Locate the cell with the specified text and output its [x, y] center coordinate. 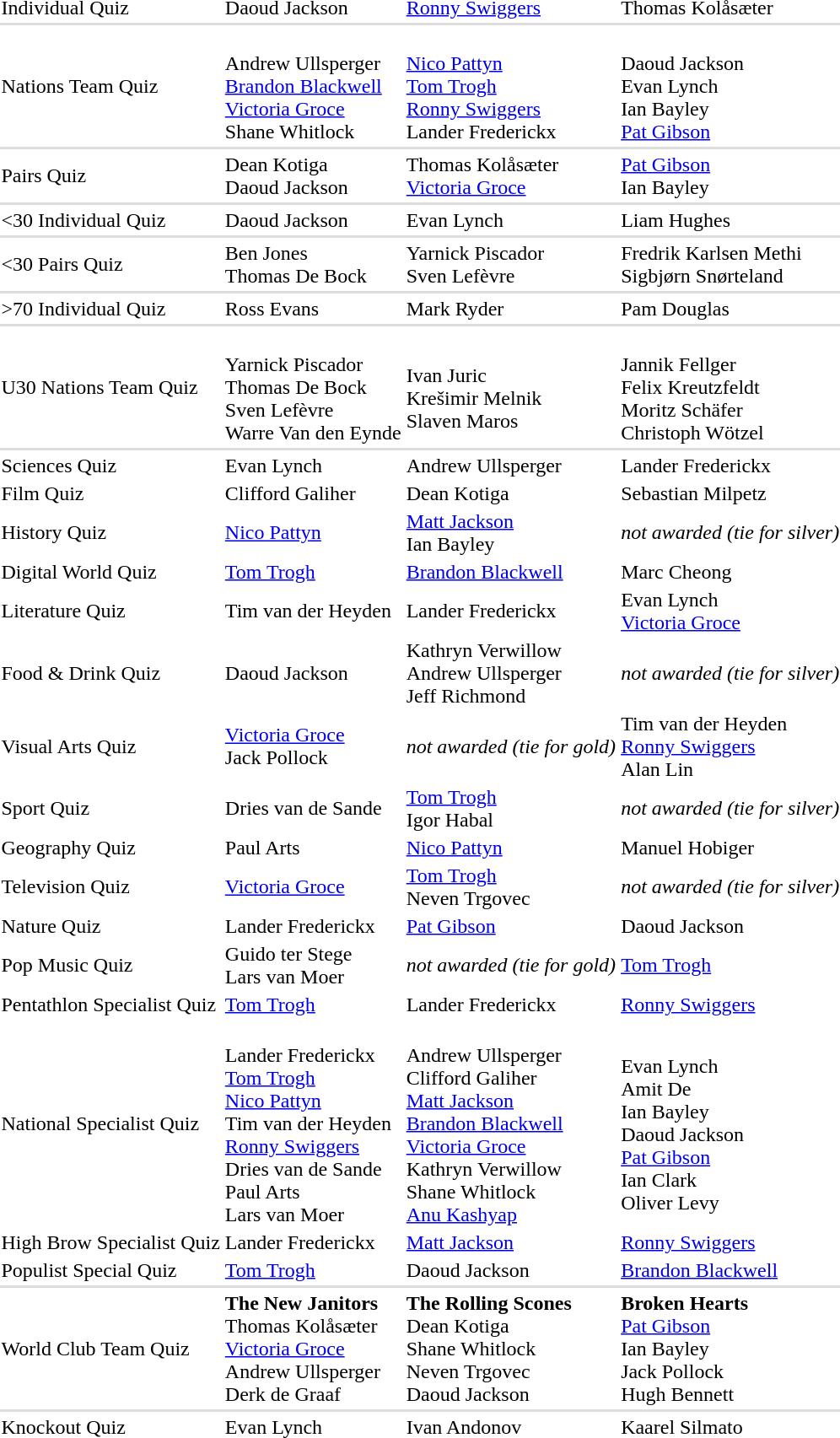
Tom Trogh Neven Trgovec [511, 887]
National Specialist Quiz [110, 1123]
Dean Kotiga [511, 493]
Clifford Galiher [313, 493]
Victoria Groce Jack Pollock [313, 746]
Pentathlon Specialist Quiz [110, 1004]
Pop Music Quiz [110, 965]
Brandon Blackwell [511, 572]
History Quiz [110, 533]
Ben Jones Thomas De Bock [313, 265]
Ross Evans [313, 309]
Tom Trogh Igor Habal [511, 808]
Matt Jackson [511, 1242]
>70 Individual Quiz [110, 309]
Visual Arts Quiz [110, 746]
High Brow Specialist Quiz [110, 1242]
Nations Team Quiz [110, 86]
Digital World Quiz [110, 572]
Geography Quiz [110, 848]
Yarnick Piscador Thomas De Bock Sven Lefèvre Warre Van den Eynde [313, 387]
Guido ter Stege Lars van Moer [313, 965]
Ivan Juric Krešimir Melnik Slaven Maros [511, 387]
Food & Drink Quiz [110, 673]
Kathryn Verwillow Andrew Ullsperger Jeff Richmond [511, 673]
Nature Quiz [110, 926]
<30 Individual Quiz [110, 220]
Dean Kotiga Daoud Jackson [313, 175]
Andrew Ullsperger Clifford Galiher Matt Jackson Brandon Blackwell Victoria Groce Kathryn Verwillow Shane Whitlock Anu Kashyap [511, 1123]
Television Quiz [110, 887]
U30 Nations Team Quiz [110, 387]
Victoria Groce [313, 887]
Sciences Quiz [110, 466]
Pairs Quiz [110, 175]
Dries van de Sande [313, 808]
Yarnick Piscador Sven Lefèvre [511, 265]
The New Janitors Thomas Kolåsæter Victoria Groce Andrew Ullsperger Derk de Graaf [313, 1349]
Literature Quiz [110, 611]
Pat Gibson [511, 926]
Paul Arts [313, 848]
The Rolling Scones Dean Kotiga Shane Whitlock Neven Trgovec Daoud Jackson [511, 1349]
World Club Team Quiz [110, 1349]
Sport Quiz [110, 808]
Andrew Ullsperger Brandon Blackwell Victoria Groce Shane Whitlock [313, 86]
<30 Pairs Quiz [110, 265]
Andrew Ullsperger [511, 466]
Film Quiz [110, 493]
Populist Special Quiz [110, 1270]
Nico Pattyn Tom Trogh Ronny Swiggers Lander Frederickx [511, 86]
Lander Frederickx Tom Trogh Nico Pattyn Tim van der Heyden Ronny Swiggers Dries van de Sande Paul Arts Lars van Moer [313, 1123]
Matt Jackson Ian Bayley [511, 533]
Mark Ryder [511, 309]
Thomas Kolåsæter Victoria Groce [511, 175]
Tim van der Heyden [313, 611]
